Identify which cell holds the provided text, then report its [x, y] central coordinate. 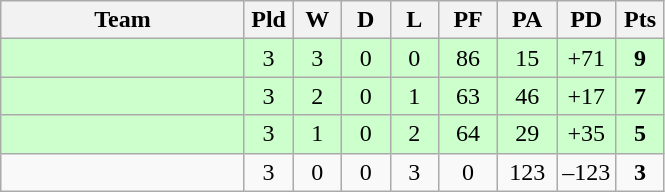
–123 [586, 172]
46 [528, 96]
+71 [586, 58]
63 [468, 96]
5 [640, 134]
86 [468, 58]
L [414, 20]
64 [468, 134]
W [318, 20]
7 [640, 96]
PD [586, 20]
D [366, 20]
+17 [586, 96]
15 [528, 58]
9 [640, 58]
Pld [268, 20]
123 [528, 172]
Pts [640, 20]
PA [528, 20]
29 [528, 134]
+35 [586, 134]
Team [123, 20]
PF [468, 20]
